Determine the (X, Y) coordinate at the center of the cell enclosing the given text.  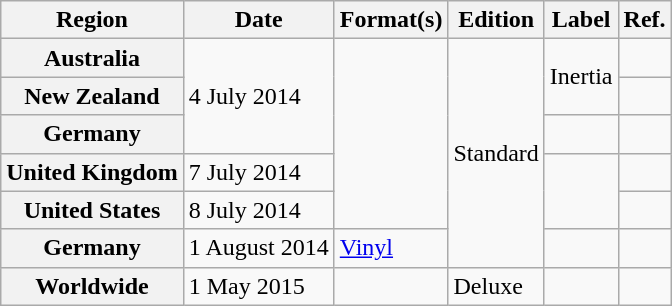
7 July 2014 (258, 172)
Worldwide (92, 286)
1 August 2014 (258, 248)
Vinyl (391, 248)
United Kingdom (92, 172)
Australia (92, 58)
Date (258, 20)
8 July 2014 (258, 210)
Region (92, 20)
Format(s) (391, 20)
Standard (496, 153)
Label (581, 20)
New Zealand (92, 96)
United States (92, 210)
Deluxe (496, 286)
1 May 2015 (258, 286)
Ref. (644, 20)
Inertia (581, 77)
4 July 2014 (258, 96)
Edition (496, 20)
